Return the (X, Y) coordinate for the center point of the cell that contains the specified text.  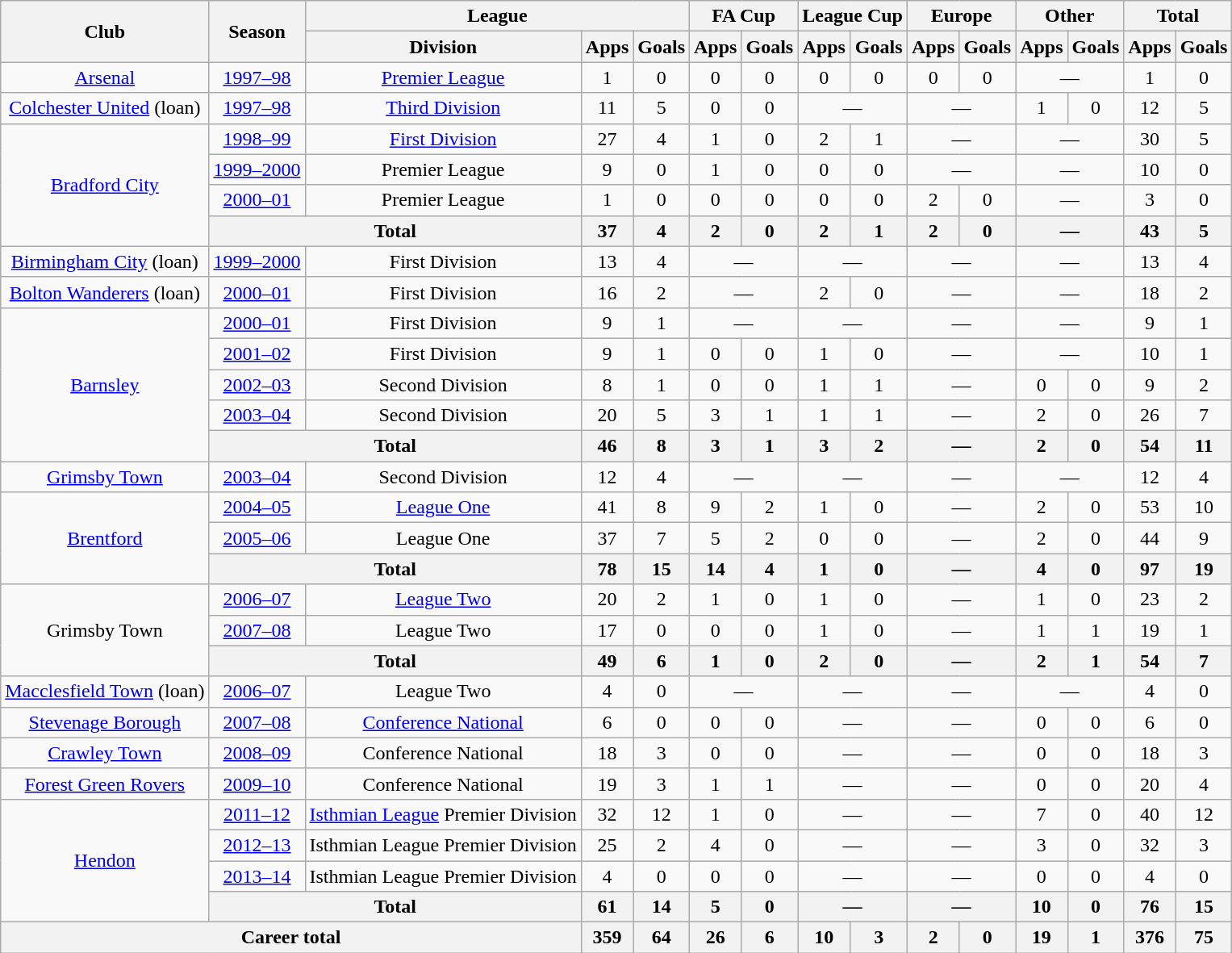
76 (1150, 907)
2011–12 (257, 814)
Bradford City (105, 185)
97 (1150, 569)
2001–02 (257, 353)
41 (607, 508)
2008–09 (257, 753)
Macclesfield Town (loan) (105, 692)
Other (1070, 16)
40 (1150, 814)
2004–05 (257, 508)
53 (1150, 508)
17 (607, 630)
Division (443, 47)
Brentford (105, 538)
2009–10 (257, 784)
27 (607, 139)
Barnsley (105, 384)
1998–99 (257, 139)
2002–03 (257, 385)
2013–14 (257, 876)
46 (607, 446)
16 (607, 292)
Career total (291, 938)
23 (1150, 600)
2012–13 (257, 845)
64 (662, 938)
78 (607, 569)
Colchester United (loan) (105, 108)
Forest Green Rovers (105, 784)
League (497, 16)
Hendon (105, 860)
FA Cup (744, 16)
2005–06 (257, 538)
League Cup (853, 16)
49 (607, 661)
Europe (961, 16)
Third Division (443, 108)
30 (1150, 139)
Crawley Town (105, 753)
61 (607, 907)
44 (1150, 538)
Season (257, 31)
25 (607, 845)
Club (105, 31)
75 (1204, 938)
359 (607, 938)
Arsenal (105, 77)
376 (1150, 938)
Birmingham City (loan) (105, 261)
43 (1150, 231)
Bolton Wanderers (loan) (105, 292)
Stevenage Borough (105, 722)
